Return (x, y) of the center of cell containing provided text 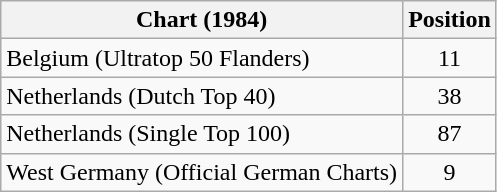
9 (450, 172)
38 (450, 96)
Chart (1984) (202, 20)
Position (450, 20)
Netherlands (Single Top 100) (202, 134)
87 (450, 134)
West Germany (Official German Charts) (202, 172)
Belgium (Ultratop 50 Flanders) (202, 58)
Netherlands (Dutch Top 40) (202, 96)
11 (450, 58)
